Determine the [x, y] coordinate at the center of the cell enclosing the given text.  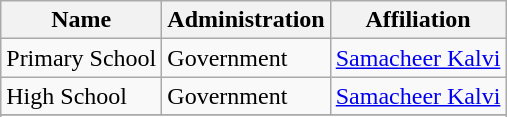
Name [82, 20]
Primary School [82, 58]
Administration [246, 20]
Affiliation [418, 20]
High School [82, 96]
